Pinpoint the cell where the given text exists, returning its [x, y] midpoint coordinate. 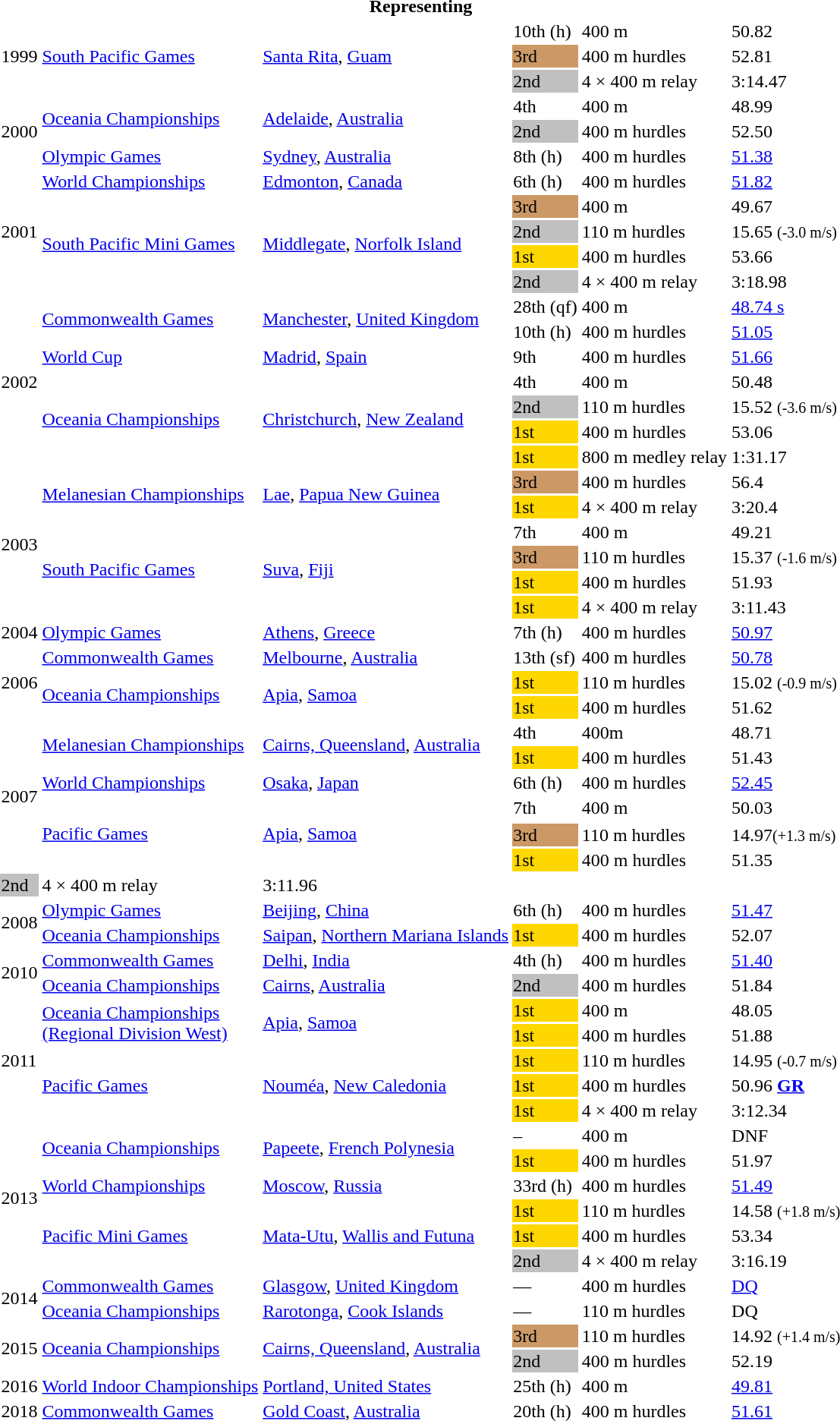
3:11.96 [385, 885]
Pacific Mini Games [150, 1236]
Middlegate, Norfolk Island [385, 244]
2010 [20, 973]
World Cup [150, 357]
Oceania Championships(Regional Division West) [150, 1023]
Christchurch, New Zealand [385, 419]
Delhi, India [385, 960]
World Indoor Championships [150, 1386]
2011 [20, 1060]
Santa Rita, Guam [385, 56]
2013 [20, 1198]
4th (h) [546, 960]
Papeete, French Polynesia [385, 1148]
2000 [20, 131]
33rd (h) [546, 1186]
7th (h) [546, 632]
2015 [20, 1348]
1999 [20, 56]
9th [546, 357]
2001 [20, 232]
Beijing, China [385, 910]
Moscow, Russia [385, 1186]
Sydney, Australia [385, 156]
800 m medley relay [654, 457]
28th (qf) [546, 307]
Madrid, Spain [385, 357]
Portland, United States [385, 1386]
Mata-Utu, Wallis and Futuna [385, 1236]
2014 [20, 1298]
Saipan, Northern Mariana Islands [385, 935]
2002 [20, 382]
Melbourne, Australia [385, 657]
2003 [20, 545]
Glasgow, United Kingdom [385, 1286]
Rarotonga, Cook Islands [385, 1311]
South Pacific Mini Games [150, 244]
Cairns, Australia [385, 985]
Nouméa, New Caledonia [385, 1085]
2006 [20, 682]
2008 [20, 923]
400m [654, 733]
– [546, 1136]
2004 [20, 632]
Edmonton, Canada [385, 181]
Manchester, United Kingdom [385, 319]
Athens, Greece [385, 632]
25th (h) [546, 1386]
8th (h) [546, 156]
13th (sf) [546, 657]
Suva, Fiji [385, 569]
Adelaide, Australia [385, 118]
Osaka, Japan [385, 783]
2016 [20, 1386]
2007 [20, 796]
Lae, Papua New Guinea [385, 495]
